Capture the cell that displays the provided text and extract its (X, Y) central coordinate. 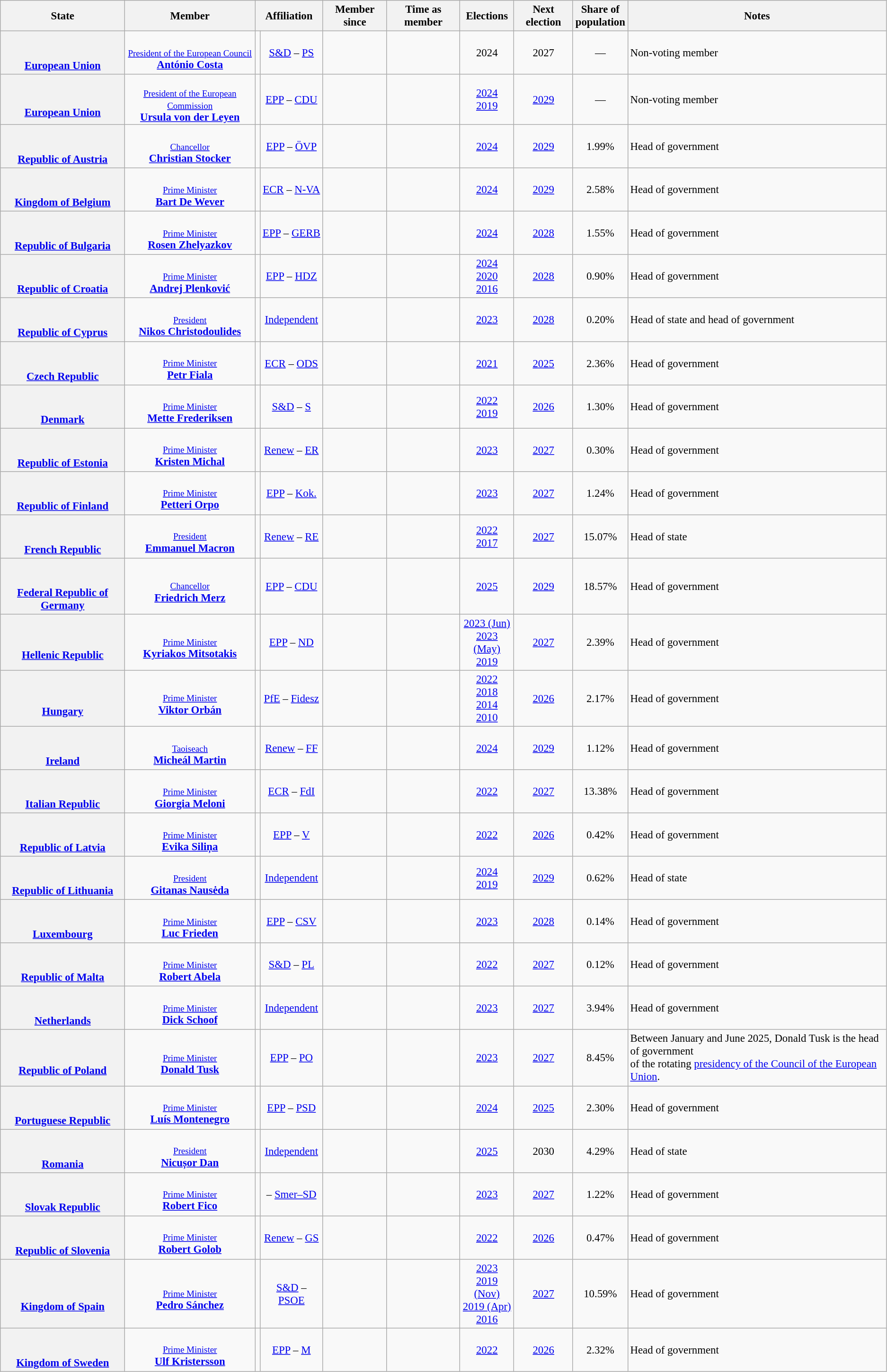
Republic of Malta (62, 965)
0.20% (600, 320)
20232019 (Nov)2019 (Apr)2016 (487, 1294)
10.59% (600, 1294)
20222017 (487, 536)
Luxembourg (62, 922)
EPP – ND (292, 642)
202420202016 (487, 276)
Prime MinisterRobert Abela (190, 965)
Next election (543, 16)
Prime MinisterLuc Frieden (190, 922)
Republic of Latvia (62, 835)
Renew – RE (292, 536)
1.12% (600, 748)
2023 (Jun)2023 (May)2019 (487, 642)
Prime MinisterRobert Golob (190, 1238)
Between January and June 2025, Donald Tusk is the head of governmentof the rotating presidency of the Council of the European Union. (757, 1058)
Republic of Croatia (62, 276)
S&D – S (292, 406)
Portuguese Republic (62, 1108)
S&D – PSOE (292, 1294)
2.36% (600, 363)
EPP – ÖVP (292, 147)
ChancellorChristian Stocker (190, 147)
Share ofpopulation (600, 16)
Renew – ER (292, 450)
Hellenic Republic (62, 642)
Prime MinisterPedro Sánchez (190, 1294)
Republic of Lithuania (62, 878)
Czech Republic (62, 363)
20222019 (487, 406)
2022201820142010 (487, 698)
EPP – PSD (292, 1108)
Prime MinisterRosen Zhelyazkov (190, 233)
Prime MinisterKristen Michal (190, 450)
Kingdom of Spain (62, 1294)
EPP – HDZ (292, 276)
PresidentEmmanuel Macron (190, 536)
Republic of Cyprus (62, 320)
1.55% (600, 233)
President of the European CommissionUrsula von der Leyen (190, 99)
Head of state and head of government (757, 320)
Prime MinisterPetr Fiala (190, 363)
0.90% (600, 276)
Prime MinisterViktor Orbán (190, 698)
ECR – N-VA (292, 190)
1.30% (600, 406)
Prime MinisterPetteri Orpo (190, 493)
15.07% (600, 536)
Republic of Bulgaria (62, 233)
Prime MinisterEvika Siliņa (190, 835)
Prime MinisterDick Schoof (190, 1008)
0.30% (600, 450)
Republic of Finland (62, 493)
Republic of Poland (62, 1058)
PresidentNicușor Dan (190, 1151)
Hungary (62, 698)
S&D – PS (292, 53)
Netherlands (62, 1008)
2.32% (600, 1350)
Republic of Austria (62, 147)
1.22% (600, 1194)
Republic of Estonia (62, 450)
Renew – FF (292, 748)
Member since (355, 16)
1.99% (600, 147)
0.14% (600, 922)
Republic of Slovenia (62, 1238)
EPP – M (292, 1350)
EPP – Kok. (292, 493)
Prime MinisterUlf Kristersson (190, 1350)
Denmark (62, 406)
PfE – Fidesz (292, 698)
2.39% (600, 642)
2.17% (600, 698)
S&D – PL (292, 965)
0.47% (600, 1238)
Slovak Republic (62, 1194)
PresidentNikos Christodoulides (190, 320)
2021 (487, 363)
Prime MinisterGiorgia Meloni (190, 792)
President of the European CouncilAntónio Costa (190, 53)
0.42% (600, 835)
1.24% (600, 493)
2.58% (600, 190)
ECR – FdI (292, 792)
4.29% (600, 1151)
Italian Republic (62, 792)
2.30% (600, 1108)
EPP – GERB (292, 233)
0.62% (600, 878)
Member (190, 16)
Renew – GS (292, 1238)
Time as member (423, 16)
3.94% (600, 1008)
Affiliation (289, 16)
Prime MinisterBart De Wever (190, 190)
18.57% (600, 587)
EPP – CSV (292, 922)
Kingdom of Sweden (62, 1350)
Prime MinisterAndrej Plenković (190, 276)
ChancellorFriedrich Merz (190, 587)
Prime MinisterRobert Fico (190, 1194)
TaoiseachMicheál Martin (190, 748)
Notes (757, 16)
0.12% (600, 965)
French Republic (62, 536)
State (62, 16)
– Smer–SD (292, 1194)
Federal Republic of Germany (62, 587)
Romania (62, 1151)
Prime MinisterKyriakos Mitsotakis (190, 642)
Kingdom of Belgium (62, 190)
Elections (487, 16)
2030 (543, 1151)
EPP – PO (292, 1058)
Ireland (62, 748)
8.45% (600, 1058)
PresidentGitanas Nausėda (190, 878)
13.38% (600, 792)
Prime MinisterMette Frederiksen (190, 406)
ECR – ODS (292, 363)
Prime MinisterDonald Tusk (190, 1058)
EPP – V (292, 835)
Prime MinisterLuís Montenegro (190, 1108)
